Pinpoint the cell where the given text exists, returning its [X, Y] midpoint coordinate. 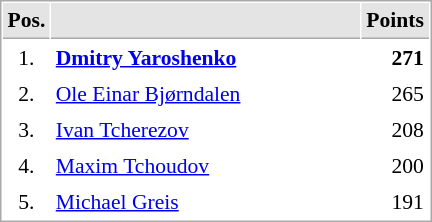
265 [396, 93]
1. [26, 57]
Dmitry Yaroshenko [206, 57]
Michael Greis [206, 201]
3. [26, 129]
Points [396, 21]
4. [26, 165]
2. [26, 93]
200 [396, 165]
Ole Einar Bjørndalen [206, 93]
208 [396, 129]
Maxim Tchoudov [206, 165]
271 [396, 57]
5. [26, 201]
191 [396, 201]
Pos. [26, 21]
Ivan Tcherezov [206, 129]
